Find where the given text appears and provide that cell's center as (x, y) coordinate. 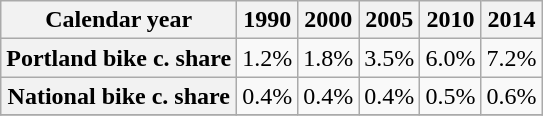
1.8% (328, 58)
7.2% (512, 58)
2014 (512, 20)
6.0% (450, 58)
0.6% (512, 96)
2000 (328, 20)
2005 (390, 20)
Calendar year (119, 20)
0.5% (450, 96)
Portland bike c. share (119, 58)
National bike c. share (119, 96)
1990 (268, 20)
1.2% (268, 58)
2010 (450, 20)
3.5% (390, 58)
